Locate the cell with the specified text and output its (X, Y) center coordinate. 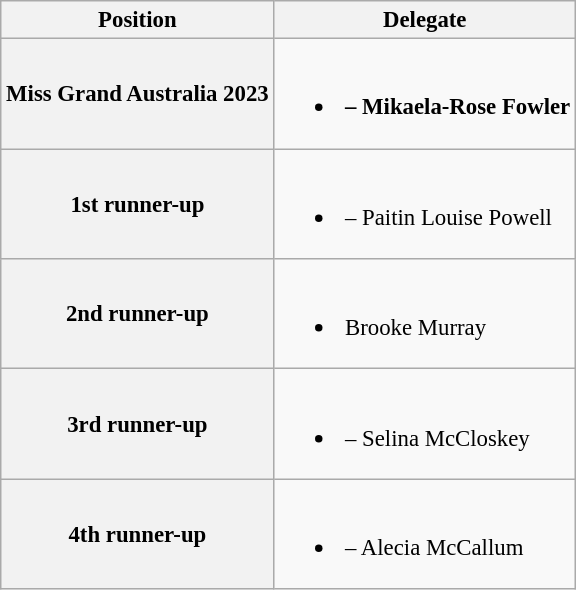
Position (138, 20)
2nd runner-up (138, 314)
3rd runner-up (138, 424)
Brooke Murray (425, 314)
Delegate (425, 20)
4th runner-up (138, 534)
– Mikaela-Rose Fowler (425, 94)
Miss Grand Australia 2023 (138, 94)
– Alecia McCallum (425, 534)
– Paitin Louise Powell (425, 204)
– Selina McCloskey (425, 424)
1st runner-up (138, 204)
